Pinpoint the cell where the given text exists, returning its (X, Y) midpoint coordinate. 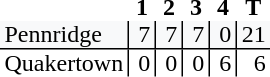
Pennridge (64, 35)
Quakertown (64, 63)
21 (253, 35)
